Identify which cell holds the provided text, then report its [X, Y] central coordinate. 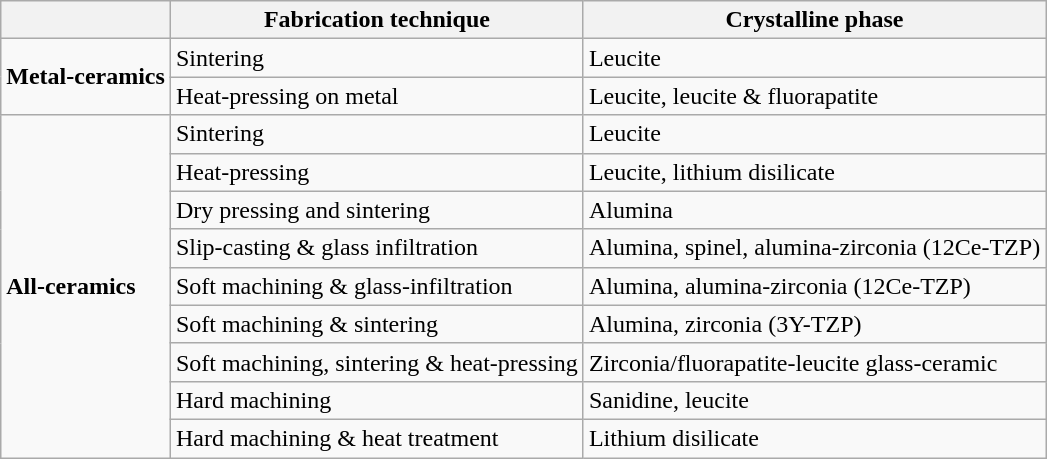
Hard machining [376, 400]
Heat-pressing on metal [376, 96]
Heat-pressing [376, 172]
Alumina [814, 210]
Soft machining & glass-infiltration [376, 286]
Crystalline phase [814, 20]
Metal-ceramics [86, 77]
Leucite, lithium disilicate [814, 172]
Soft machining, sintering & heat-pressing [376, 362]
Alumina, alumina-zirconia (12Ce-TZP) [814, 286]
Zirconia/fluorapatite-leucite glass-ceramic [814, 362]
Lithium disilicate [814, 438]
Slip-casting & glass infiltration [376, 248]
Fabrication technique [376, 20]
Dry pressing and sintering [376, 210]
All-ceramics [86, 286]
Sanidine, leucite [814, 400]
Soft machining & sintering [376, 324]
Alumina, spinel, alumina-zirconia (12Ce-TZP) [814, 248]
Hard machining & heat treatment [376, 438]
Alumina, zirconia (3Y-TZP) [814, 324]
Leucite, leucite & fluorapatite [814, 96]
